Locate the cell with the specified text and output its [X, Y] center coordinate. 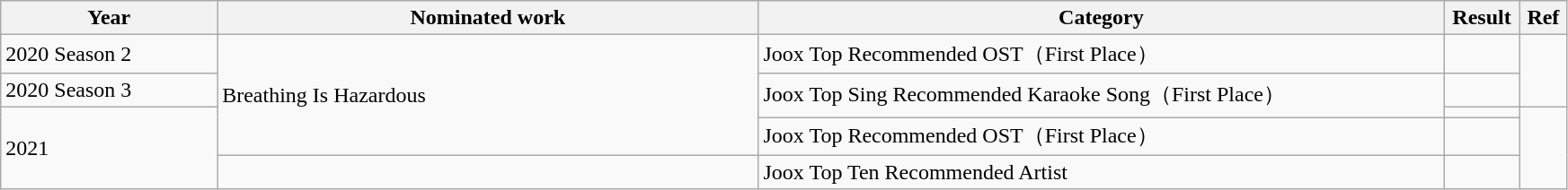
Category [1102, 18]
Breathing Is Hazardous [488, 95]
Year [110, 18]
Joox Top Ten Recommended Artist [1102, 172]
2021 [110, 148]
Ref [1543, 18]
Result [1482, 18]
Nominated work [488, 18]
Joox Top Sing Recommended Karaoke Song（First Place） [1102, 95]
2020 Season 3 [110, 90]
2020 Season 2 [110, 54]
